Locate the cell with the specified text and output its [X, Y] center coordinate. 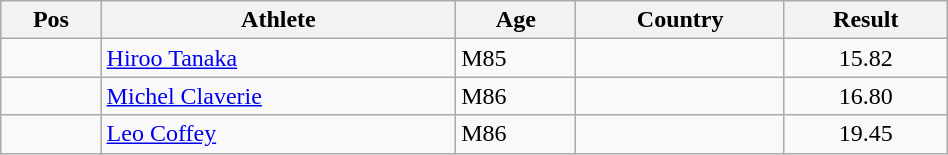
Hiroo Tanaka [278, 58]
15.82 [866, 58]
Athlete [278, 20]
Country [680, 20]
19.45 [866, 134]
16.80 [866, 96]
M85 [516, 58]
Age [516, 20]
Michel Claverie [278, 96]
Leo Coffey [278, 134]
Result [866, 20]
Pos [51, 20]
